Determine the (X, Y) coordinate at the center of the cell enclosing the given text.  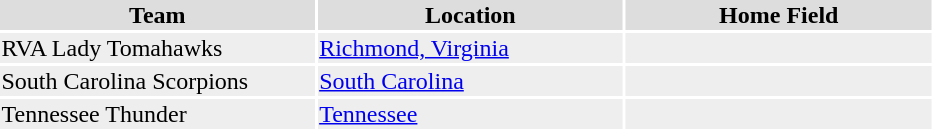
Location (470, 15)
South Carolina Scorpions (158, 81)
Team (158, 15)
Tennessee (470, 114)
Home Field (778, 15)
Tennessee Thunder (158, 114)
South Carolina (470, 81)
Richmond, Virginia (470, 48)
RVA Lady Tomahawks (158, 48)
